Return (X, Y) of the center of cell containing provided text 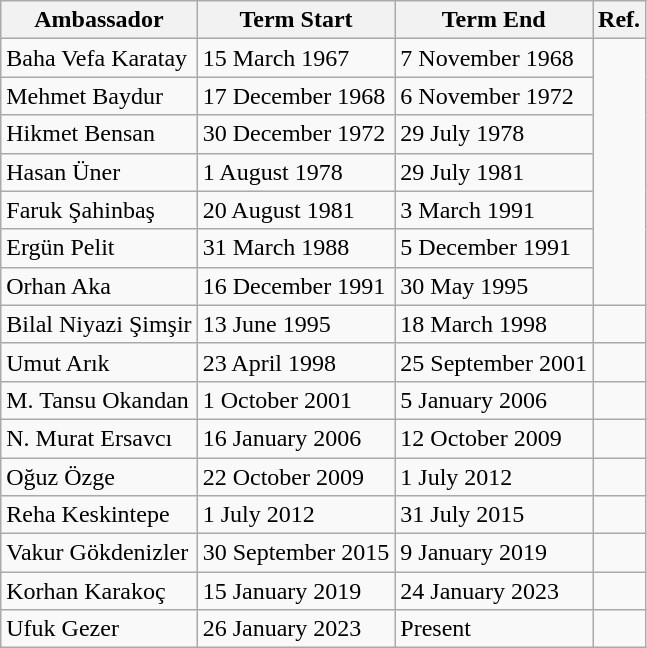
Ambassador (99, 20)
Bilal Niyazi Şimşir (99, 324)
25 September 2001 (494, 362)
5 January 2006 (494, 400)
9 January 2019 (494, 553)
31 March 1988 (296, 248)
6 November 1972 (494, 96)
26 January 2023 (296, 629)
30 December 1972 (296, 134)
15 March 1967 (296, 58)
1 October 2001 (296, 400)
Ufuk Gezer (99, 629)
Orhan Aka (99, 286)
18 March 1998 (494, 324)
17 December 1968 (296, 96)
Oğuz Özge (99, 477)
29 July 1978 (494, 134)
Faruk Şahinbaş (99, 210)
Reha Keskintepe (99, 515)
Umut Arık (99, 362)
Term Start (296, 20)
13 June 1995 (296, 324)
15 January 2019 (296, 591)
Vakur Gökdenizler (99, 553)
Ref. (620, 20)
24 January 2023 (494, 591)
20 August 1981 (296, 210)
12 October 2009 (494, 438)
Korhan Karakoç (99, 591)
Baha Vefa Karatay (99, 58)
16 January 2006 (296, 438)
7 November 1968 (494, 58)
22 October 2009 (296, 477)
Ergün Pelit (99, 248)
30 May 1995 (494, 286)
Hasan Üner (99, 172)
M. Tansu Okandan (99, 400)
Term End (494, 20)
Hikmet Bensan (99, 134)
3 March 1991 (494, 210)
29 July 1981 (494, 172)
30 September 2015 (296, 553)
N. Murat Ersavcı (99, 438)
1 August 1978 (296, 172)
31 July 2015 (494, 515)
16 December 1991 (296, 286)
Present (494, 629)
Mehmet Baydur (99, 96)
23 April 1998 (296, 362)
5 December 1991 (494, 248)
